Locate the cell with the specified text and output its [x, y] center coordinate. 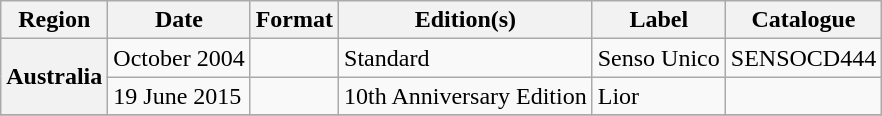
Lior [658, 96]
Standard [466, 58]
Catalogue [803, 20]
SENSOCD444 [803, 58]
Format [294, 20]
Edition(s) [466, 20]
19 June 2015 [179, 96]
Date [179, 20]
10th Anniversary Edition [466, 96]
Region [54, 20]
October 2004 [179, 58]
Australia [54, 77]
Senso Unico [658, 58]
Label [658, 20]
